Return [x, y] of the center of cell containing provided text 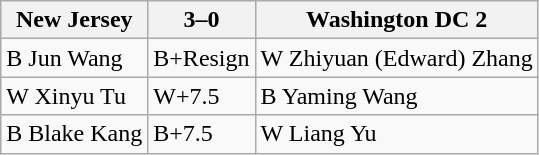
B+7.5 [202, 134]
W+7.5 [202, 96]
B+Resign [202, 58]
New Jersey [74, 20]
B Blake Kang [74, 134]
3–0 [202, 20]
W Xinyu Tu [74, 96]
B Yaming Wang [396, 96]
W Zhiyuan (Edward) Zhang [396, 58]
B Jun Wang [74, 58]
W Liang Yu [396, 134]
Washington DC 2 [396, 20]
